From the cell containing the given text, extract its center point as [X, Y] coordinate. 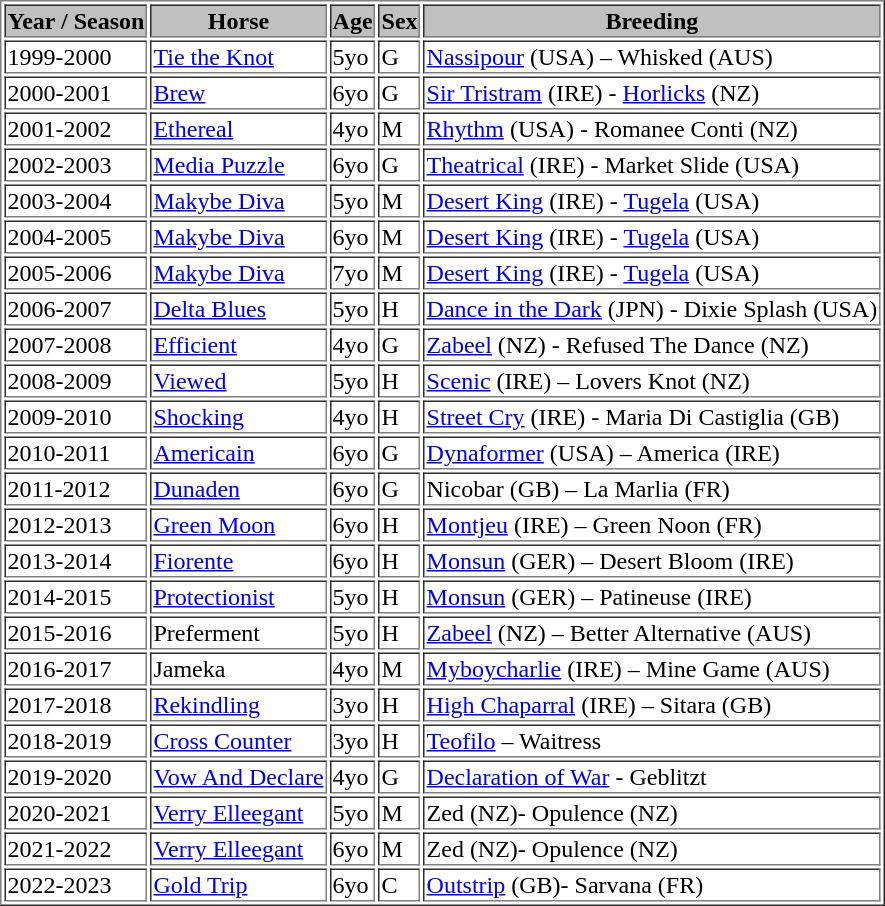
Street Cry (IRE) - Maria Di Castiglia (GB) [652, 416]
C [400, 884]
2017-2018 [76, 704]
Breeding [652, 20]
Fiorente [238, 560]
Myboycharlie (IRE) – Mine Game (AUS) [652, 668]
Scenic (IRE) – Lovers Knot (NZ) [652, 380]
Dance in the Dark (JPN) - Dixie Splash (USA) [652, 308]
Ethereal [238, 128]
Monsun (GER) – Patineuse (IRE) [652, 596]
2001-2002 [76, 128]
Year / Season [76, 20]
2015-2016 [76, 632]
2016-2017 [76, 668]
Americain [238, 452]
2006-2007 [76, 308]
Zabeel (NZ) - Refused The Dance (NZ) [652, 344]
2010-2011 [76, 452]
Dynaformer (USA) – America (IRE) [652, 452]
Monsun (GER) – Desert Bloom (IRE) [652, 560]
Preferment [238, 632]
Outstrip (GB)- Sarvana (FR) [652, 884]
Efficient [238, 344]
2003-2004 [76, 200]
Zabeel (NZ) – Better Alternative (AUS) [652, 632]
2008-2009 [76, 380]
2021-2022 [76, 848]
Sex [400, 20]
2018-2019 [76, 740]
Delta Blues [238, 308]
2022-2023 [76, 884]
Shocking [238, 416]
2014-2015 [76, 596]
2013-2014 [76, 560]
Nicobar (GB) – La Marlia (FR) [652, 488]
2011-2012 [76, 488]
Gold Trip [238, 884]
Viewed [238, 380]
2002-2003 [76, 164]
2000-2001 [76, 92]
2019-2020 [76, 776]
Brew [238, 92]
Sir Tristram (IRE) - Horlicks (NZ) [652, 92]
2007-2008 [76, 344]
Media Puzzle [238, 164]
Horse [238, 20]
Rekindling [238, 704]
Rhythm (USA) - Romanee Conti (NZ) [652, 128]
Tie the Knot [238, 56]
2012-2013 [76, 524]
2009-2010 [76, 416]
Green Moon [238, 524]
2020-2021 [76, 812]
Teofilo – Waitress [652, 740]
Montjeu (IRE) – Green Noon (FR) [652, 524]
Declaration of War - Geblitzt [652, 776]
Nassipour (USA) – Whisked (AUS) [652, 56]
Theatrical (IRE) - Market Slide (USA) [652, 164]
2005-2006 [76, 272]
Jameka [238, 668]
1999-2000 [76, 56]
Vow And Declare [238, 776]
Age [353, 20]
7yo [353, 272]
Cross Counter [238, 740]
2004-2005 [76, 236]
Protectionist [238, 596]
Dunaden [238, 488]
High Chaparral (IRE) – Sitara (GB) [652, 704]
